Return (x, y) of the center of cell containing provided text 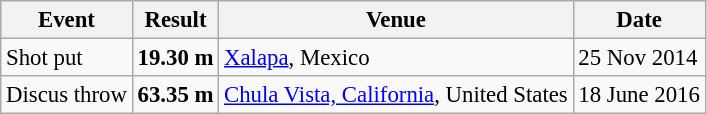
Xalapa, Mexico (396, 58)
25 Nov 2014 (639, 58)
Discus throw (66, 95)
Venue (396, 20)
Event (66, 20)
Shot put (66, 58)
Chula Vista, California, United States (396, 95)
18 June 2016 (639, 95)
19.30 m (176, 58)
Result (176, 20)
Date (639, 20)
63.35 m (176, 95)
